Identify which cell holds the provided text, then report its (X, Y) central coordinate. 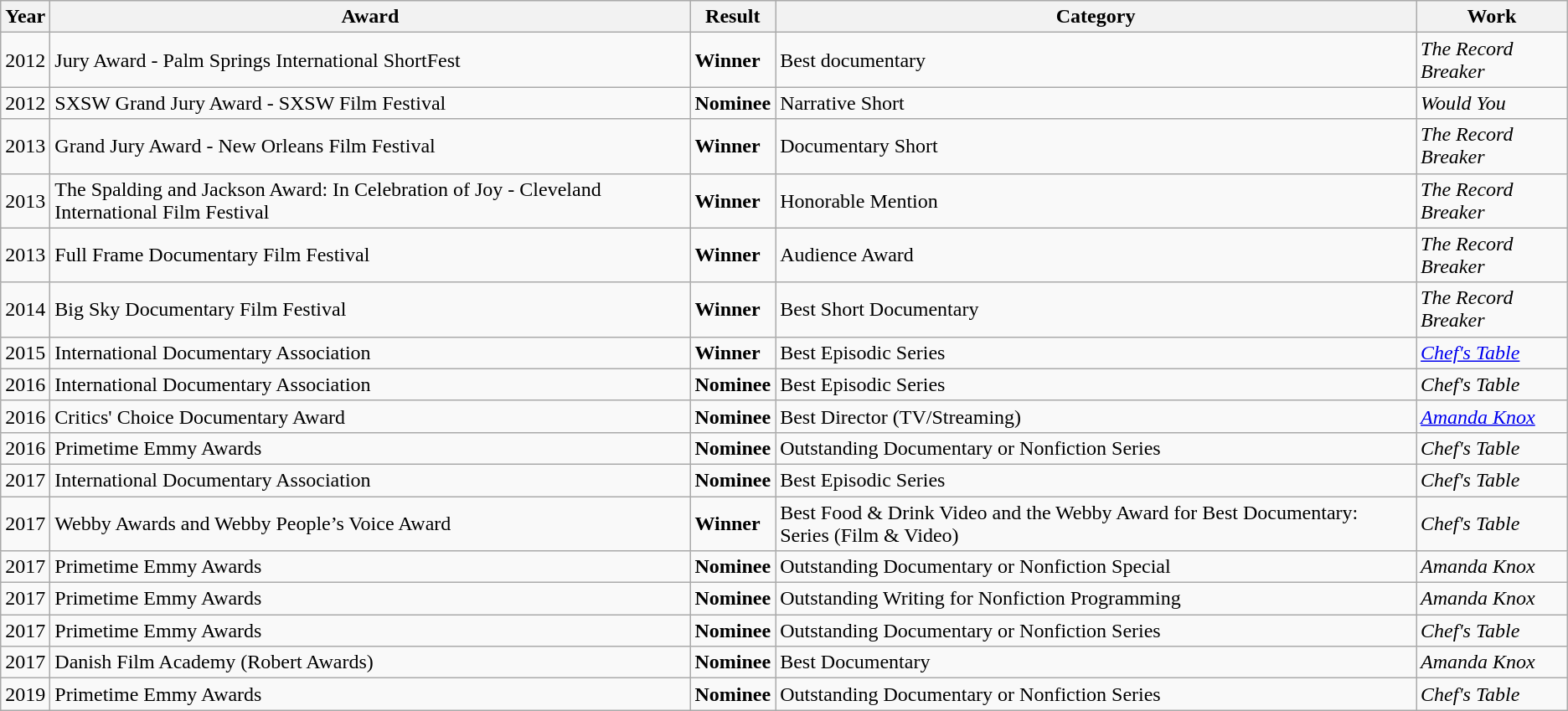
Webby Awards and Webby People’s Voice Award (370, 523)
Documentary Short (1096, 146)
Audience Award (1096, 255)
Jury Award - Palm Springs International ShortFest (370, 60)
2015 (25, 353)
Result (733, 17)
2019 (25, 694)
Outstanding Documentary or Nonfiction Special (1096, 567)
Year (25, 17)
Narrative Short (1096, 103)
Work (1493, 17)
2014 (25, 310)
Would You (1493, 103)
Best Food & Drink Video and the Webby Award for Best Documentary: Series (Film & Video) (1096, 523)
Best documentary (1096, 60)
Outstanding Writing for Nonfiction Programming (1096, 599)
Big Sky Documentary Film Festival (370, 310)
Honorable Mention (1096, 201)
Best Director (TV/Streaming) (1096, 416)
Award (370, 17)
Best Short Documentary (1096, 310)
Grand Jury Award - New Orleans Film Festival (370, 146)
Danish Film Academy (Robert Awards) (370, 662)
Critics' Choice Documentary Award (370, 416)
The Spalding and Jackson Award: In Celebration of Joy - Cleveland International Film Festival (370, 201)
Best Documentary (1096, 662)
Category (1096, 17)
Full Frame Documentary Film Festival (370, 255)
SXSW Grand Jury Award - SXSW Film Festival (370, 103)
